Pinpoint the cell where the given text exists, returning its [x, y] midpoint coordinate. 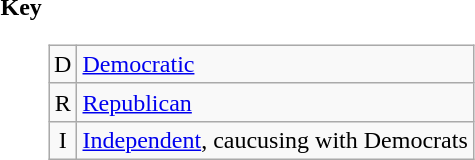
Independent, caucusing with Democrats [275, 140]
R [63, 102]
Democratic [275, 64]
Republican [275, 102]
I [63, 140]
D [63, 64]
